Pinpoint the cell where the given text exists, returning its (x, y) midpoint coordinate. 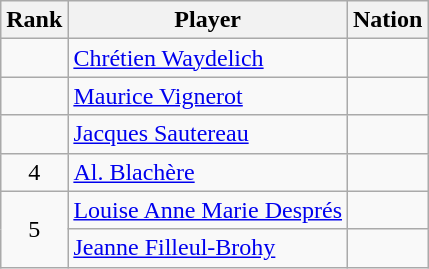
Al. Blachère (208, 172)
Chrétien Waydelich (208, 58)
4 (34, 172)
Maurice Vignerot (208, 96)
Jeanne Filleul-Brohy (208, 248)
Nation (388, 20)
Player (208, 20)
Louise Anne Marie Després (208, 210)
5 (34, 229)
Jacques Sautereau (208, 134)
Rank (34, 20)
